Find where the given text appears and provide that cell's center as [x, y] coordinate. 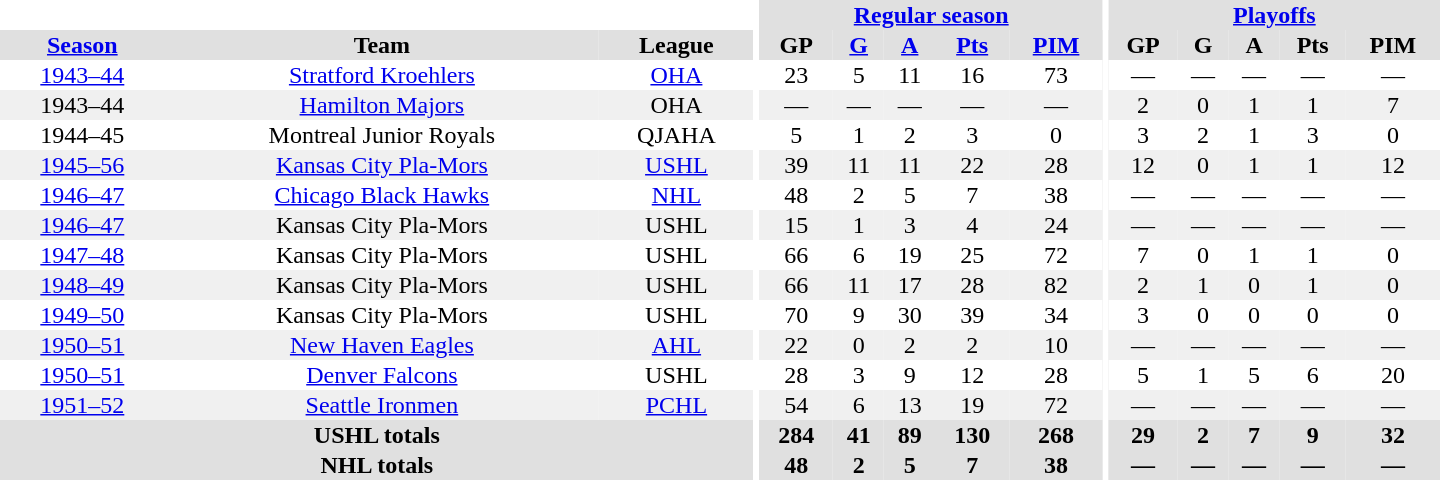
1948–49 [82, 285]
24 [1056, 225]
23 [796, 75]
73 [1056, 75]
1949–50 [82, 315]
NHL totals [377, 465]
13 [910, 405]
17 [910, 285]
AHL [676, 345]
268 [1056, 435]
89 [910, 435]
Denver Falcons [382, 375]
29 [1144, 435]
Team [382, 45]
54 [796, 405]
4 [972, 225]
Season [82, 45]
1951–52 [82, 405]
Seattle Ironmen [382, 405]
41 [858, 435]
284 [796, 435]
30 [910, 315]
25 [972, 255]
16 [972, 75]
Montreal Junior Royals [382, 135]
QJAHA [676, 135]
PCHL [676, 405]
130 [972, 435]
1945–56 [82, 165]
Regular season [931, 15]
Chicago Black Hawks [382, 195]
Playoffs [1274, 15]
League [676, 45]
10 [1056, 345]
Hamilton Majors [382, 105]
20 [1393, 375]
1947–48 [82, 255]
34 [1056, 315]
Stratford Kroehlers [382, 75]
NHL [676, 195]
82 [1056, 285]
1944–45 [82, 135]
New Haven Eagles [382, 345]
USHL totals [377, 435]
32 [1393, 435]
70 [796, 315]
15 [796, 225]
